Search for the cell housing the specified text and yield its (X, Y) center coordinate. 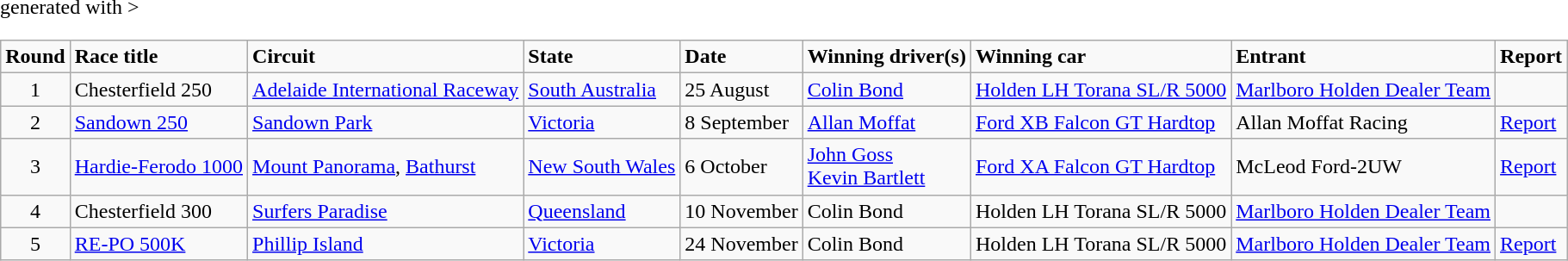
Sandown 250 (158, 122)
New South Wales (602, 167)
8 September (741, 122)
2 (35, 122)
State (602, 57)
Race title (158, 57)
Allan Moffat Racing (1364, 122)
5 (35, 244)
Chesterfield 300 (158, 211)
South Australia (602, 90)
1 (35, 90)
Date (741, 57)
Chesterfield 250 (158, 90)
Sandown Park (386, 122)
25 August (741, 90)
3 (35, 167)
Ford XA Falcon GT Hardtop (1100, 167)
Circuit (386, 57)
Adelaide International Raceway (386, 90)
Queensland (602, 211)
RE-PO 500K (158, 244)
Winning car (1100, 57)
Round (35, 57)
McLeod Ford-2UW (1364, 167)
Winning driver(s) (887, 57)
24 November (741, 244)
Hardie-Ferodo 1000 (158, 167)
Mount Panorama, Bathurst (386, 167)
Allan Moffat (887, 122)
Entrant (1364, 57)
4 (35, 211)
10 November (741, 211)
6 October (741, 167)
Surfers Paradise (386, 211)
John Goss Kevin Bartlett (887, 167)
Ford XB Falcon GT Hardtop (1100, 122)
Phillip Island (386, 244)
